For the text-containing cell, return its midpoint in (x, y) coordinate format. 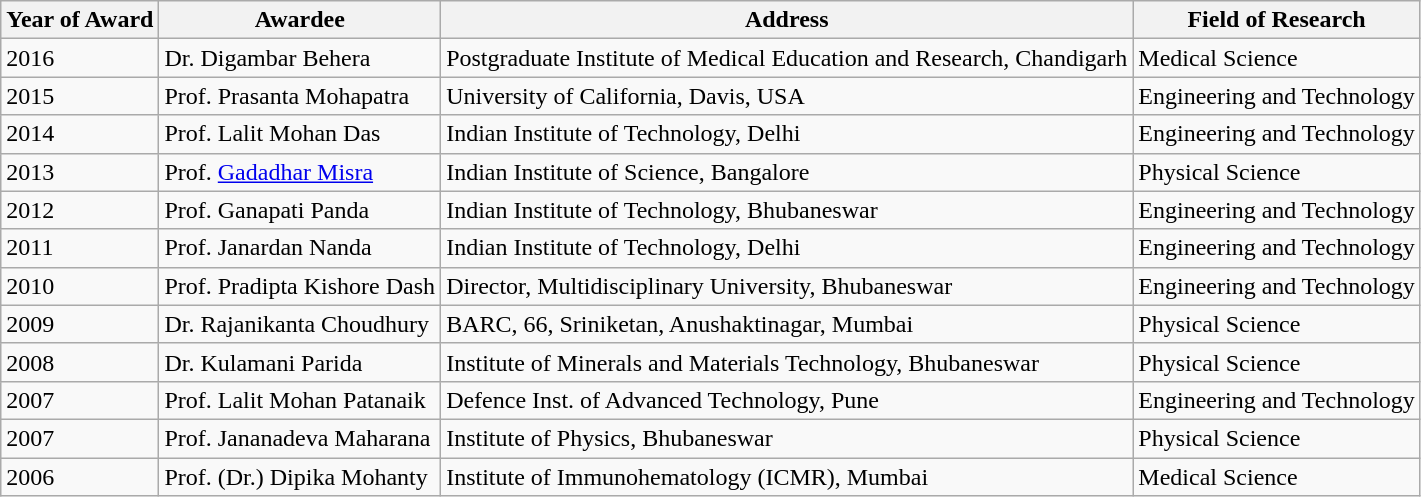
Awardee (300, 20)
Defence Inst. of Advanced Technology, Pune (787, 400)
Prof. Pradipta Kishore Dash (300, 286)
Prof. (Dr.) Dipika Mohanty (300, 477)
Prof. Janardan Nanda (300, 248)
Institute of Physics, Bhubaneswar (787, 438)
Indian Institute of Technology, Bhubaneswar (787, 210)
2013 (80, 172)
2008 (80, 362)
Dr. Kulamani Parida (300, 362)
Prof. Lalit Mohan Patanaik (300, 400)
Postgraduate Institute of Medical Education and Research, Chandigarh (787, 58)
Year of Award (80, 20)
2010 (80, 286)
Dr. Rajanikanta Choudhury (300, 324)
Field of Research (1277, 20)
2011 (80, 248)
Prof. Ganapati Panda (300, 210)
Address (787, 20)
Indian Institute of Science, Bangalore (787, 172)
2015 (80, 96)
BARC, 66, Sriniketan, Anushaktinagar, Mumbai (787, 324)
Prof. Gadadhar Misra (300, 172)
Dr. Digambar Behera (300, 58)
University of California, Davis, USA (787, 96)
2016 (80, 58)
Prof. Prasanta Mohapatra (300, 96)
Institute of Immunohematology (ICMR), Mumbai (787, 477)
Director, Multidisciplinary University, Bhubaneswar (787, 286)
Institute of Minerals and Materials Technology, Bhubaneswar (787, 362)
2014 (80, 134)
2006 (80, 477)
2012 (80, 210)
Prof. Lalit Mohan Das (300, 134)
2009 (80, 324)
Prof. Jananadeva Maharana (300, 438)
